For the text-containing cell, return its midpoint in (X, Y) coordinate format. 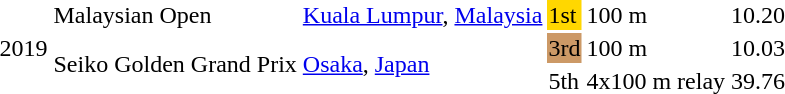
Kuala Lumpur, Malaysia (422, 15)
1st (564, 15)
Malaysian Open (175, 15)
3rd (564, 48)
